Locate the cell with the specified text and output its [X, Y] center coordinate. 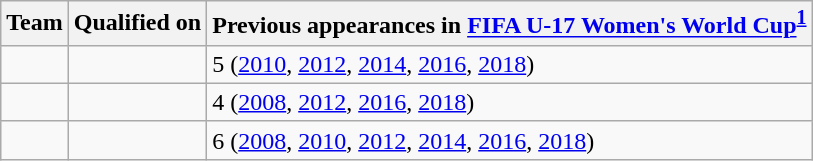
Previous appearances in FIFA U-17 Women's World Cup1 [510, 24]
5 (2010, 2012, 2014, 2016, 2018) [510, 64]
6 (2008, 2010, 2012, 2014, 2016, 2018) [510, 140]
Team [35, 24]
Qualified on [137, 24]
4 (2008, 2012, 2016, 2018) [510, 102]
